Return the [X, Y] coordinate for the center point of the cell that contains the specified text.  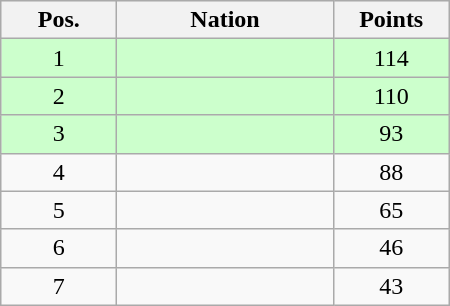
65 [391, 210]
7 [59, 286]
43 [391, 286]
Nation [225, 20]
46 [391, 248]
5 [59, 210]
110 [391, 96]
88 [391, 172]
3 [59, 134]
Pos. [59, 20]
1 [59, 58]
2 [59, 96]
6 [59, 248]
114 [391, 58]
4 [59, 172]
93 [391, 134]
Points [391, 20]
